Provide the [X, Y] coordinate of the cell's center where the given text is located.  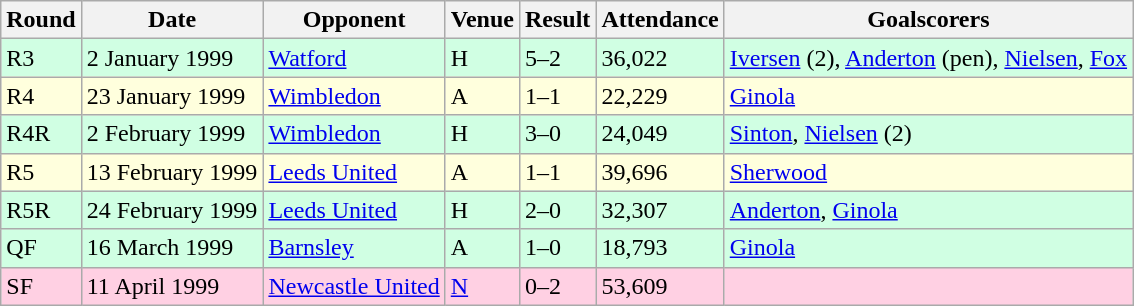
Sinton, Nielsen (2) [928, 134]
Goalscorers [928, 20]
QF [41, 248]
N [482, 286]
13 February 1999 [172, 172]
Sherwood [928, 172]
Anderton, Ginola [928, 210]
R3 [41, 58]
5–2 [557, 58]
1–0 [557, 248]
24,049 [660, 134]
Barnsley [354, 248]
R4R [41, 134]
2–0 [557, 210]
53,609 [660, 286]
22,229 [660, 96]
R5R [41, 210]
2 February 1999 [172, 134]
SF [41, 286]
23 January 1999 [172, 96]
Round [41, 20]
Newcastle United [354, 286]
3–0 [557, 134]
18,793 [660, 248]
Opponent [354, 20]
2 January 1999 [172, 58]
32,307 [660, 210]
39,696 [660, 172]
36,022 [660, 58]
Date [172, 20]
11 April 1999 [172, 286]
Iversen (2), Anderton (pen), Nielsen, Fox [928, 58]
Result [557, 20]
Watford [354, 58]
R5 [41, 172]
16 March 1999 [172, 248]
0–2 [557, 286]
Attendance [660, 20]
Venue [482, 20]
24 February 1999 [172, 210]
R4 [41, 96]
